Provide the (x, y) coordinate of the cell's center where the given text is located.  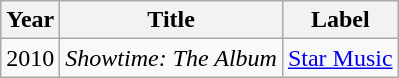
Year (30, 20)
Label (340, 20)
2010 (30, 58)
Showtime: The Album (172, 58)
Title (172, 20)
Star Music (340, 58)
